From the cell containing the given text, extract its center point as (x, y) coordinate. 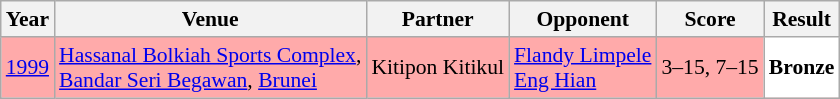
Bronze (802, 68)
Hassanal Bolkiah Sports Complex,Bandar Seri Begawan, Brunei (210, 68)
Partner (438, 19)
Year (28, 19)
1999 (28, 68)
3–15, 7–15 (710, 68)
Kitipon Kitikul (438, 68)
Flandy Limpele Eng Hian (582, 68)
Result (802, 19)
Venue (210, 19)
Opponent (582, 19)
Score (710, 19)
